Return the (x, y) coordinate for the center point of the cell that contains the specified text.  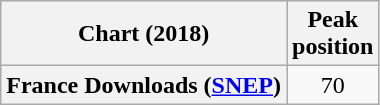
France Downloads (SNEP) (144, 85)
70 (332, 85)
Peakposition (332, 34)
Chart (2018) (144, 34)
